Capture the cell that displays the provided text and extract its [x, y] central coordinate. 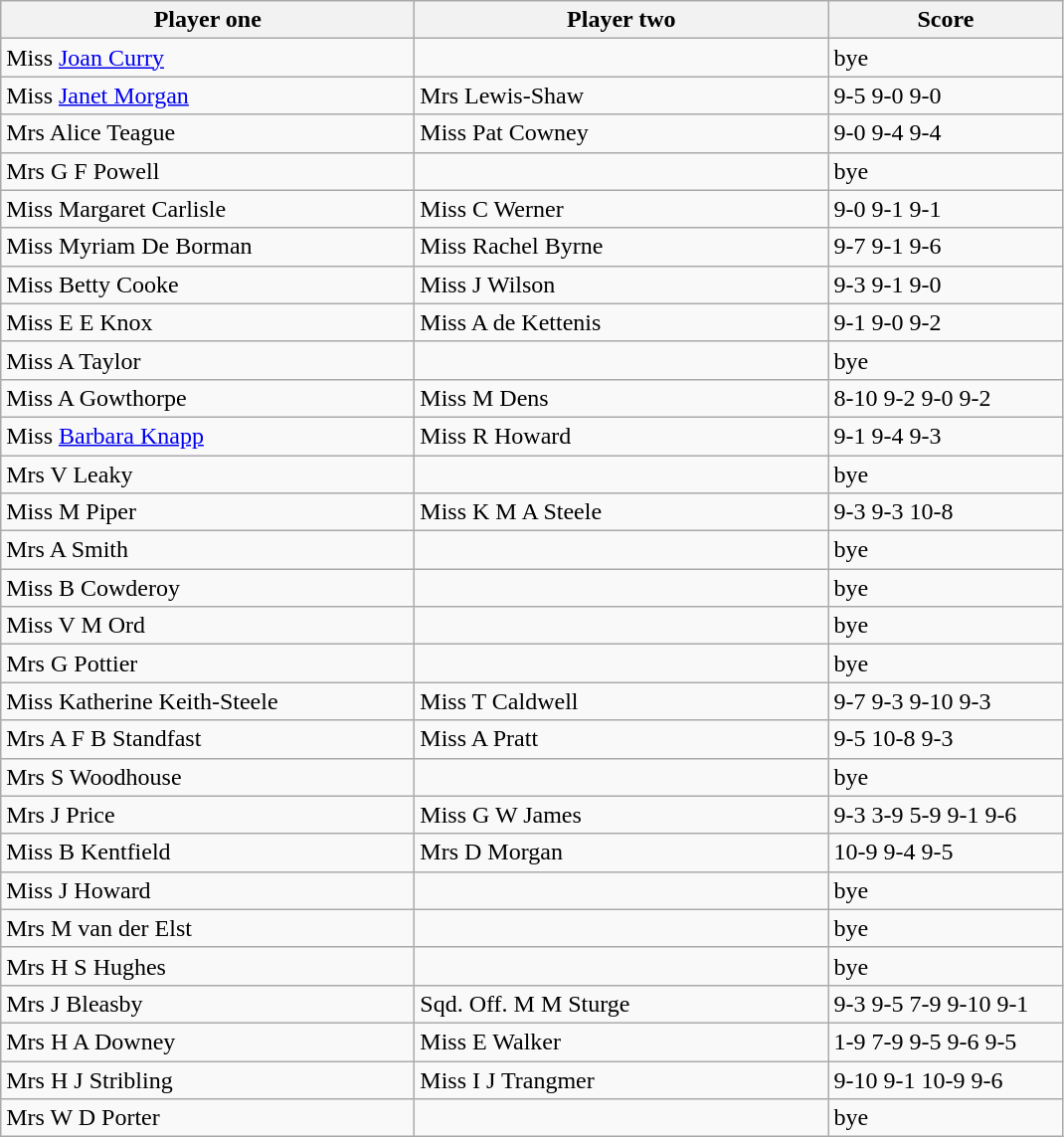
Mrs J Bleasby [208, 1004]
Miss A Pratt [621, 739]
Miss E Walker [621, 1042]
Miss Betty Cooke [208, 284]
9-7 9-3 9-10 9-3 [946, 701]
Mrs H J Stribling [208, 1079]
Mrs G Pottier [208, 663]
Sqd. Off. M M Sturge [621, 1004]
Miss G W James [621, 815]
9-3 9-3 10-8 [946, 512]
Player two [621, 20]
Miss A de Kettenis [621, 322]
Player one [208, 20]
Mrs V Leaky [208, 474]
Miss T Caldwell [621, 701]
Mrs S Woodhouse [208, 777]
9-5 9-0 9-0 [946, 95]
9-0 9-4 9-4 [946, 133]
Miss B Cowderoy [208, 588]
Miss M Dens [621, 398]
Mrs J Price [208, 815]
9-3 3-9 5-9 9-1 9-6 [946, 815]
Miss E E Knox [208, 322]
Miss Katherine Keith-Steele [208, 701]
Miss J Wilson [621, 284]
Miss A Taylor [208, 360]
Mrs M van der Elst [208, 928]
Miss C Werner [621, 209]
Miss R Howard [621, 436]
Miss I J Trangmer [621, 1079]
Miss Margaret Carlisle [208, 209]
9-5 10-8 9-3 [946, 739]
Miss B Kentfield [208, 853]
8-10 9-2 9-0 9-2 [946, 398]
1-9 7-9 9-5 9-6 9-5 [946, 1042]
Miss Barbara Knapp [208, 436]
Miss J Howard [208, 890]
9-7 9-1 9-6 [946, 247]
9-10 9-1 10-9 9-6 [946, 1079]
Miss Joan Curry [208, 58]
9-0 9-1 9-1 [946, 209]
Miss Myriam De Borman [208, 247]
Miss A Gowthorpe [208, 398]
9-1 9-0 9-2 [946, 322]
Miss Janet Morgan [208, 95]
Miss Pat Cowney [621, 133]
9-1 9-4 9-3 [946, 436]
Mrs A Smith [208, 550]
Mrs D Morgan [621, 853]
Miss Rachel Byrne [621, 247]
Score [946, 20]
Mrs H A Downey [208, 1042]
Mrs Alice Teague [208, 133]
9-3 9-1 9-0 [946, 284]
Mrs Lewis-Shaw [621, 95]
9-3 9-5 7-9 9-10 9-1 [946, 1004]
Mrs H S Hughes [208, 966]
10-9 9-4 9-5 [946, 853]
Miss K M A Steele [621, 512]
Mrs W D Porter [208, 1118]
Mrs A F B Standfast [208, 739]
Miss V M Ord [208, 626]
Mrs G F Powell [208, 171]
Miss M Piper [208, 512]
